Output the (x, y) coordinate of the center of the cell containing the given text.  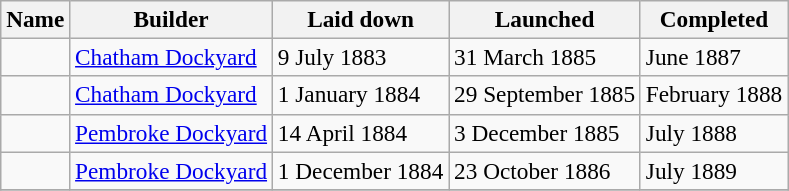
February 1888 (714, 95)
Laid down (360, 19)
29 September 1885 (545, 95)
Completed (714, 19)
Builder (172, 19)
June 1887 (714, 57)
3 December 1885 (545, 133)
23 October 1886 (545, 170)
July 1889 (714, 170)
9 July 1883 (360, 57)
31 March 1885 (545, 57)
14 April 1884 (360, 133)
Launched (545, 19)
July 1888 (714, 133)
Name (36, 19)
1 January 1884 (360, 95)
1 December 1884 (360, 170)
